Return the [X, Y] coordinate for the center point of the cell that contains the specified text.  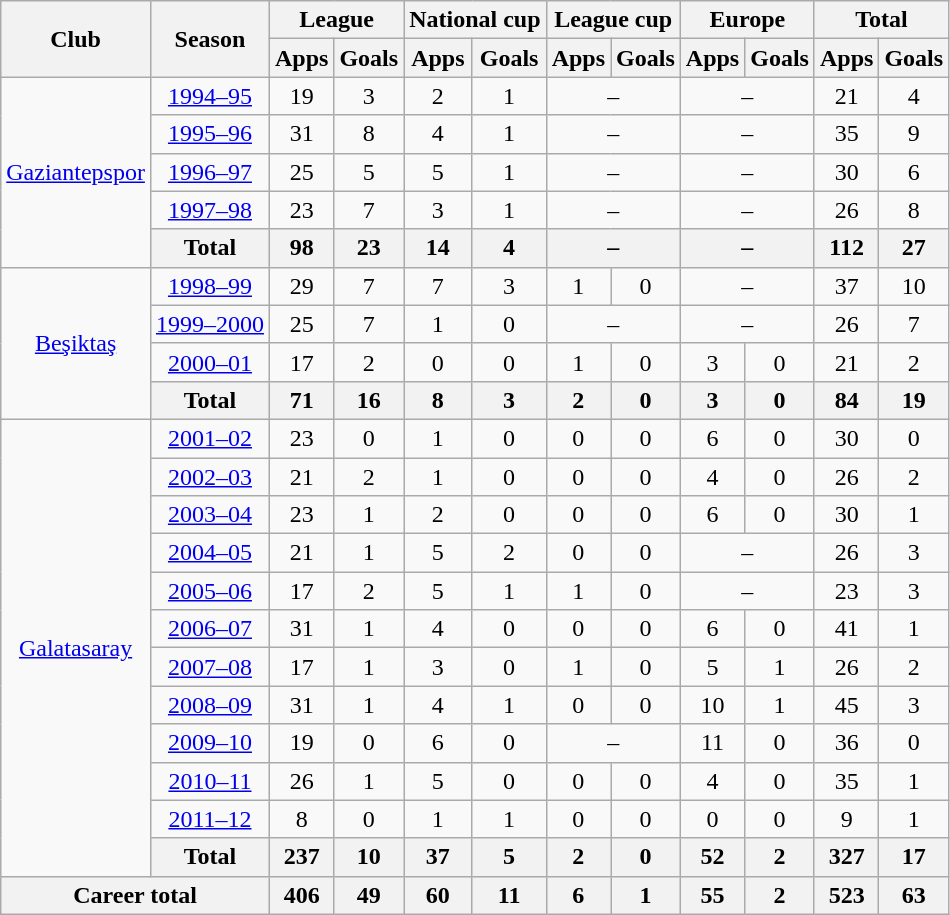
327 [846, 857]
2006–07 [210, 629]
406 [301, 895]
98 [301, 248]
60 [438, 895]
Galatasaray [76, 648]
84 [846, 400]
Beşiktaş [76, 343]
1999–2000 [210, 324]
2000–01 [210, 362]
Europe [747, 20]
2005–06 [210, 591]
Gaziantepspor [76, 172]
2011–12 [210, 819]
52 [712, 857]
1994–95 [210, 96]
Career total [136, 895]
112 [846, 248]
237 [301, 857]
2008–09 [210, 705]
Club [76, 39]
71 [301, 400]
55 [712, 895]
27 [914, 248]
2009–10 [210, 743]
Season [210, 39]
2007–08 [210, 667]
League [336, 20]
2003–04 [210, 515]
National cup [475, 20]
49 [369, 895]
League cup [613, 20]
1996–97 [210, 172]
2004–05 [210, 553]
2010–11 [210, 781]
1995–96 [210, 134]
1997–98 [210, 210]
1998–99 [210, 286]
29 [301, 286]
63 [914, 895]
16 [369, 400]
36 [846, 743]
2001–02 [210, 438]
45 [846, 705]
14 [438, 248]
41 [846, 629]
2002–03 [210, 477]
523 [846, 895]
